For the text-containing cell, return its midpoint in (X, Y) coordinate format. 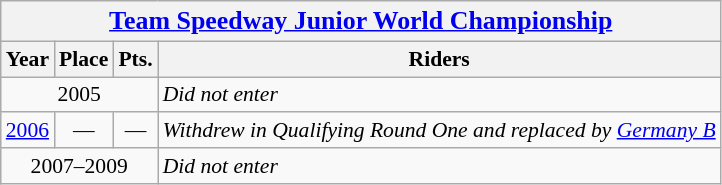
2005 (80, 95)
Pts. (135, 59)
Riders (440, 59)
2006 (28, 131)
Place (84, 59)
Withdrew in Qualifying Round One and replaced by Germany B (440, 131)
Year (28, 59)
2007–2009 (80, 166)
Team Speedway Junior World Championship (361, 21)
